Determine the [x, y] coordinate at the center of the cell enclosing the given text.  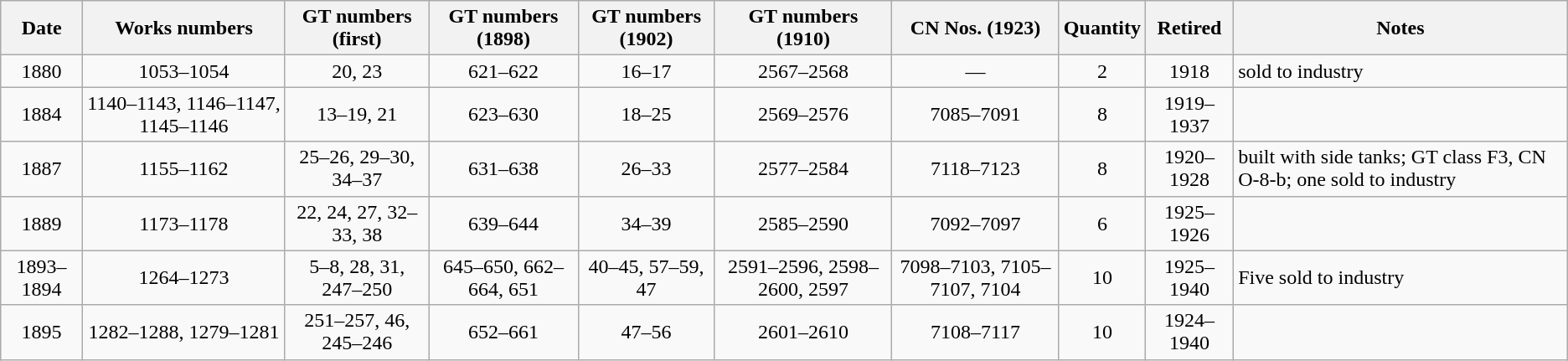
7118–7123 [976, 169]
GT numbers (1910) [803, 28]
22, 24, 27, 32–33, 38 [357, 223]
1155–1162 [184, 169]
18–25 [647, 114]
2567–2568 [803, 71]
34–39 [647, 223]
631–638 [503, 169]
1173–1178 [184, 223]
sold to industry [1400, 71]
5–8, 28, 31, 247–250 [357, 278]
1893–1894 [42, 278]
7085–7091 [976, 114]
1924–1940 [1189, 332]
7098–7103, 7105–7107, 7104 [976, 278]
Notes [1400, 28]
2577–2584 [803, 169]
1925–1940 [1189, 278]
Date [42, 28]
1925–1926 [1189, 223]
645–650, 662–664, 651 [503, 278]
Works numbers [184, 28]
2569–2576 [803, 114]
2585–2590 [803, 223]
2 [1102, 71]
1880 [42, 71]
1919–1937 [1189, 114]
1887 [42, 169]
1264–1273 [184, 278]
6 [1102, 223]
1920–1928 [1189, 169]
1140–1143, 1146–1147, 1145–1146 [184, 114]
1895 [42, 332]
GT numbers (first) [357, 28]
47–56 [647, 332]
1282–1288, 1279–1281 [184, 332]
Quantity [1102, 28]
639–644 [503, 223]
16–17 [647, 71]
13–19, 21 [357, 114]
251–257, 46, 245–246 [357, 332]
2591–2596, 2598–2600, 2597 [803, 278]
25–26, 29–30, 34–37 [357, 169]
built with side tanks; GT class F3, CN O-8-b; one sold to industry [1400, 169]
26–33 [647, 169]
7108–7117 [976, 332]
CN Nos. (1923) [976, 28]
GT numbers (1898) [503, 28]
40–45, 57–59, 47 [647, 278]
1053–1054 [184, 71]
GT numbers (1902) [647, 28]
2601–2610 [803, 332]
Retired [1189, 28]
7092–7097 [976, 223]
1889 [42, 223]
621–622 [503, 71]
623–630 [503, 114]
20, 23 [357, 71]
1884 [42, 114]
— [976, 71]
Five sold to industry [1400, 278]
1918 [1189, 71]
652–661 [503, 332]
